Scan for the cell matching the given text and deliver its (x, y) coordinate at center. 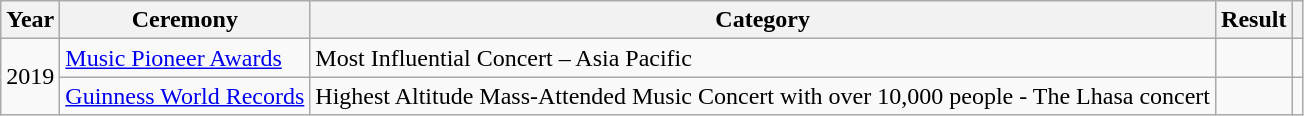
Category (763, 20)
Most Influential Concert – Asia Pacific (763, 58)
Result (1254, 20)
Guinness World Records (185, 96)
2019 (30, 77)
Music Pioneer Awards (185, 58)
Year (30, 20)
Highest Altitude Mass-Attended Music Concert with over 10,000 people - The Lhasa concert (763, 96)
Ceremony (185, 20)
